Provide the (x, y) coordinate of the cell's center where the given text is located.  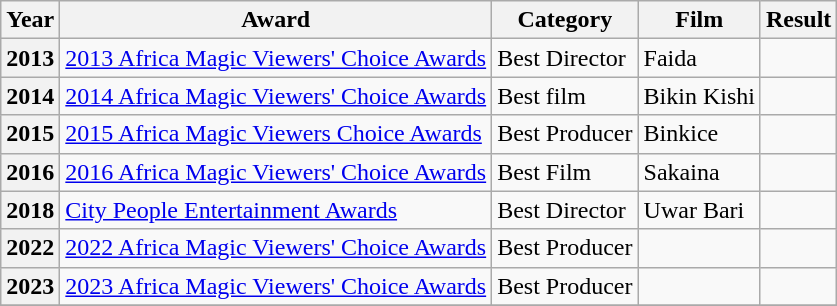
Result (798, 20)
2015 Africa Magic Viewers Choice Awards (276, 134)
2014 Africa Magic Viewers' Choice Awards (276, 96)
2018 (30, 210)
Binkice (699, 134)
2014 (30, 96)
Uwar Bari (699, 210)
2023 Africa Magic Viewers' Choice Awards (276, 286)
2023 (30, 286)
Film (699, 20)
2016 Africa Magic Viewers' Choice Awards (276, 172)
Best Film (565, 172)
Bikin Kishi (699, 96)
2016 (30, 172)
Award (276, 20)
City People Entertainment Awards (276, 210)
2015 (30, 134)
2013 (30, 58)
Best film (565, 96)
Category (565, 20)
Faida (699, 58)
2022 (30, 248)
Sakaina (699, 172)
2022 Africa Magic Viewers' Choice Awards (276, 248)
Year (30, 20)
2013 Africa Magic Viewers' Choice Awards (276, 58)
